Provide the (x, y) coordinate of the cell's center where the given text is located.  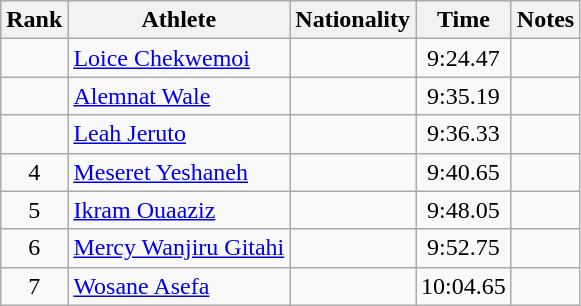
7 (34, 286)
9:40.65 (464, 172)
Mercy Wanjiru Gitahi (179, 248)
10:04.65 (464, 286)
Notes (545, 20)
Leah Jeruto (179, 134)
Time (464, 20)
Rank (34, 20)
9:36.33 (464, 134)
9:35.19 (464, 96)
9:52.75 (464, 248)
6 (34, 248)
Wosane Asefa (179, 286)
4 (34, 172)
Nationality (353, 20)
Athlete (179, 20)
Meseret Yeshaneh (179, 172)
9:48.05 (464, 210)
Loice Chekwemoi (179, 58)
Ikram Ouaaziz (179, 210)
Alemnat Wale (179, 96)
9:24.47 (464, 58)
5 (34, 210)
